Find where the given text appears and provide that cell's center as (x, y) coordinate. 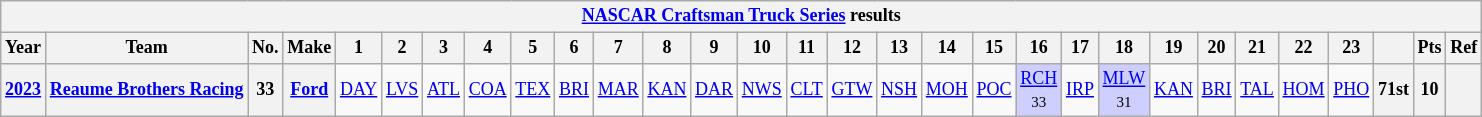
HOM (1304, 90)
19 (1174, 48)
ATL (444, 90)
TAL (1257, 90)
COA (488, 90)
22 (1304, 48)
33 (266, 90)
LVS (402, 90)
MLW31 (1124, 90)
71st (1394, 90)
Reaume Brothers Racing (146, 90)
6 (574, 48)
11 (806, 48)
20 (1216, 48)
2023 (24, 90)
3 (444, 48)
TEX (533, 90)
CLT (806, 90)
RCH33 (1039, 90)
18 (1124, 48)
12 (852, 48)
21 (1257, 48)
15 (994, 48)
14 (946, 48)
No. (266, 48)
8 (667, 48)
17 (1080, 48)
GTW (852, 90)
Team (146, 48)
7 (618, 48)
23 (1352, 48)
16 (1039, 48)
Ref (1464, 48)
Make (310, 48)
9 (714, 48)
Year (24, 48)
MAR (618, 90)
2 (402, 48)
NSH (900, 90)
POC (994, 90)
Ford (310, 90)
1 (359, 48)
DAY (359, 90)
Pts (1430, 48)
NASCAR Craftsman Truck Series results (742, 16)
5 (533, 48)
DAR (714, 90)
NWS (762, 90)
PHO (1352, 90)
13 (900, 48)
IRP (1080, 90)
MOH (946, 90)
4 (488, 48)
